Provide the (X, Y) coordinate of the cell's center where the given text is located.  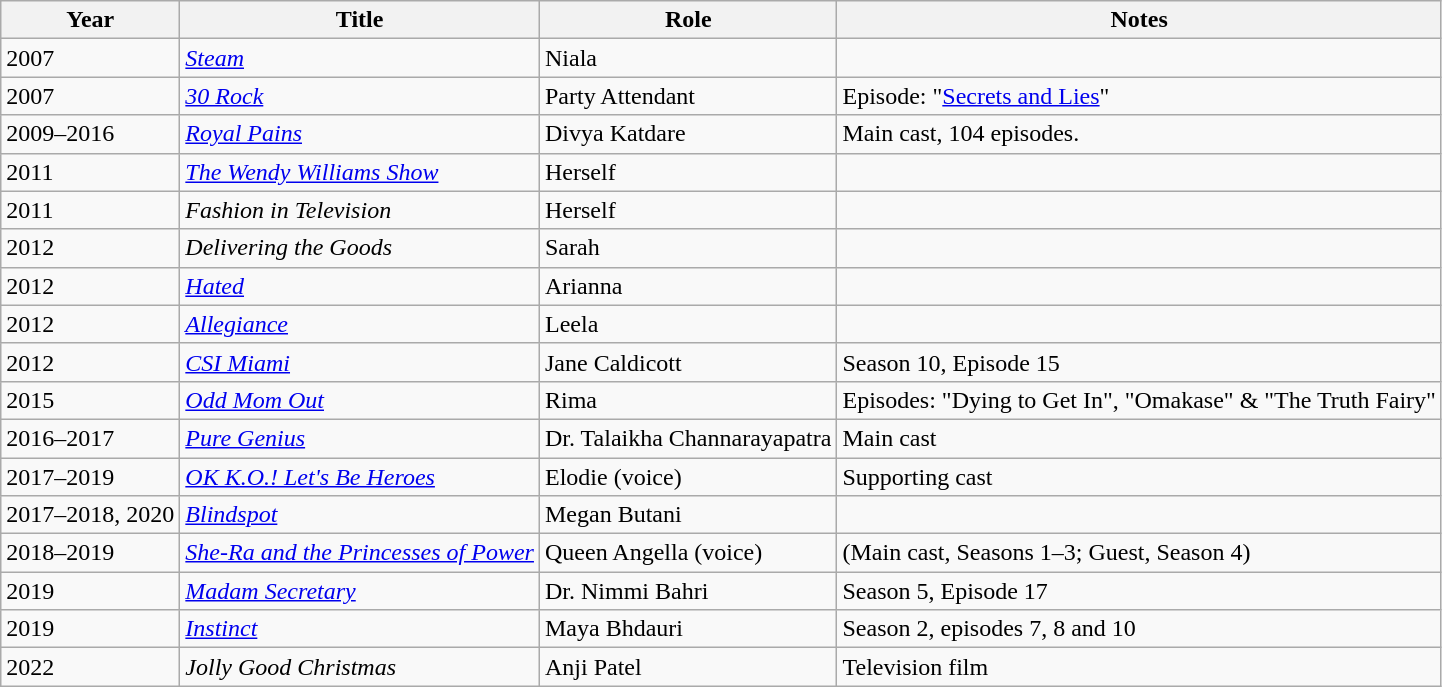
Main cast (1139, 438)
Hated (360, 286)
Blindspot (360, 515)
Elodie (voice) (688, 477)
Odd Mom Out (360, 400)
2009–2016 (90, 134)
Supporting cast (1139, 477)
2018–2019 (90, 553)
Role (688, 20)
Main cast, 104 episodes. (1139, 134)
2022 (90, 667)
Royal Pains (360, 134)
2017–2019 (90, 477)
The Wendy Williams Show (360, 172)
Leela (688, 324)
Dr. Nimmi Bahri (688, 591)
Party Attendant (688, 96)
Anji Patel (688, 667)
Season 5, Episode 17 (1139, 591)
Queen Angella (voice) (688, 553)
Jolly Good Christmas (360, 667)
Delivering the Goods (360, 248)
Arianna (688, 286)
Television film (1139, 667)
Jane Caldicott (688, 362)
30 Rock (360, 96)
Sarah (688, 248)
2016–2017 (90, 438)
OK K.O.! Let's Be Heroes (360, 477)
Rima (688, 400)
Fashion in Television (360, 210)
2015 (90, 400)
Maya Bhdauri (688, 629)
Year (90, 20)
Allegiance (360, 324)
Episode: "Secrets and Lies" (1139, 96)
Episodes: "Dying to Get In", "Omakase" & "The Truth Fairy" (1139, 400)
Pure Genius (360, 438)
Title (360, 20)
Instinct (360, 629)
Season 10, Episode 15 (1139, 362)
She-Ra and the Princesses of Power (360, 553)
Niala (688, 58)
2017–2018, 2020 (90, 515)
Season 2, episodes 7, 8 and 10 (1139, 629)
(Main cast, Seasons 1–3; Guest, Season 4) (1139, 553)
Madam Secretary (360, 591)
Notes (1139, 20)
Dr. Talaikha Channarayapatra (688, 438)
Megan Butani (688, 515)
Divya Katdare (688, 134)
CSI Miami (360, 362)
Steam (360, 58)
